Search for the cell housing the specified text and yield its (X, Y) center coordinate. 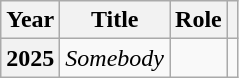
Somebody (115, 58)
2025 (30, 58)
Title (115, 20)
Year (30, 20)
Role (199, 20)
